For the text-containing cell, return its midpoint in (X, Y) coordinate format. 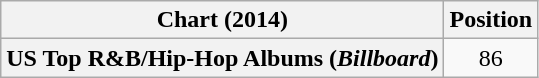
Position (491, 20)
US Top R&B/Hip-Hop Albums (Billboard) (222, 58)
Chart (2014) (222, 20)
86 (491, 58)
